Extract the (x, y) coordinate from the center of the cell holding the provided text.  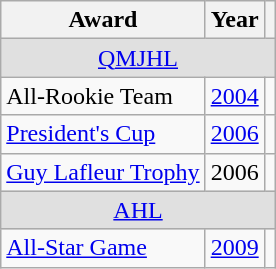
AHL (138, 210)
President's Cup (103, 134)
QMJHL (138, 58)
2004 (234, 96)
All-Star Game (103, 248)
Guy Lafleur Trophy (103, 172)
All-Rookie Team (103, 96)
Year (234, 20)
2009 (234, 248)
Award (103, 20)
